Return [X, Y] of the center of cell containing provided text 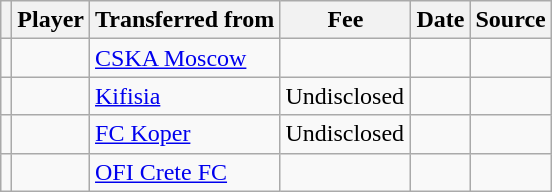
FC Koper [185, 134]
Kifisia [185, 96]
Date [440, 20]
Transferred from [185, 20]
OFI Crete FC [185, 172]
Source [510, 20]
Fee [346, 20]
Player [51, 20]
CSKA Moscow [185, 58]
